Output the [x, y] coordinate of the center of the cell containing the given text.  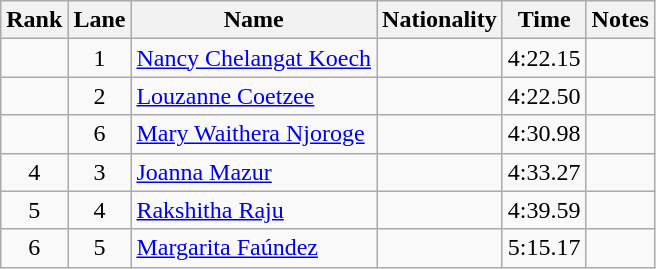
Name [254, 20]
Joanna Mazur [254, 172]
2 [100, 96]
Mary Waithera Njoroge [254, 134]
5:15.17 [544, 248]
Rank [34, 20]
4:22.15 [544, 58]
Louzanne Coetzee [254, 96]
1 [100, 58]
Margarita Faúndez [254, 248]
Rakshitha Raju [254, 210]
4:39.59 [544, 210]
4:33.27 [544, 172]
Notes [620, 20]
Nancy Chelangat Koech [254, 58]
4:30.98 [544, 134]
4:22.50 [544, 96]
Time [544, 20]
3 [100, 172]
Nationality [440, 20]
Lane [100, 20]
